Capture the cell that displays the provided text and extract its [X, Y] central coordinate. 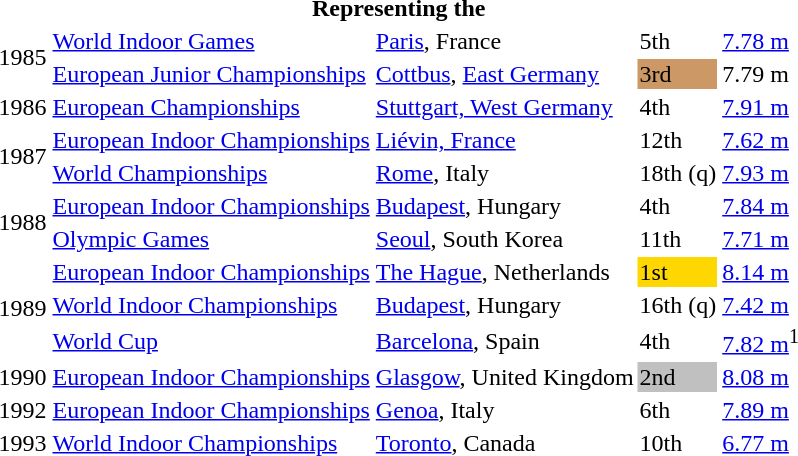
World Indoor Championships [211, 305]
11th [678, 239]
European Championships [211, 107]
16th (q) [678, 305]
1st [678, 272]
Stuttgart, West Germany [504, 107]
Glasgow, United Kingdom [504, 377]
Olympic Games [211, 239]
18th (q) [678, 173]
Paris, France [504, 41]
Seoul, South Korea [504, 239]
European Junior Championships [211, 74]
Rome, Italy [504, 173]
World Cup [211, 341]
6th [678, 410]
2nd [678, 377]
World Championships [211, 173]
5th [678, 41]
Cottbus, East Germany [504, 74]
3rd [678, 74]
The Hague, Netherlands [504, 272]
Liévin, France [504, 140]
Genoa, Italy [504, 410]
World Indoor Games [211, 41]
Barcelona, Spain [504, 341]
12th [678, 140]
